Capture the cell that displays the provided text and extract its (X, Y) central coordinate. 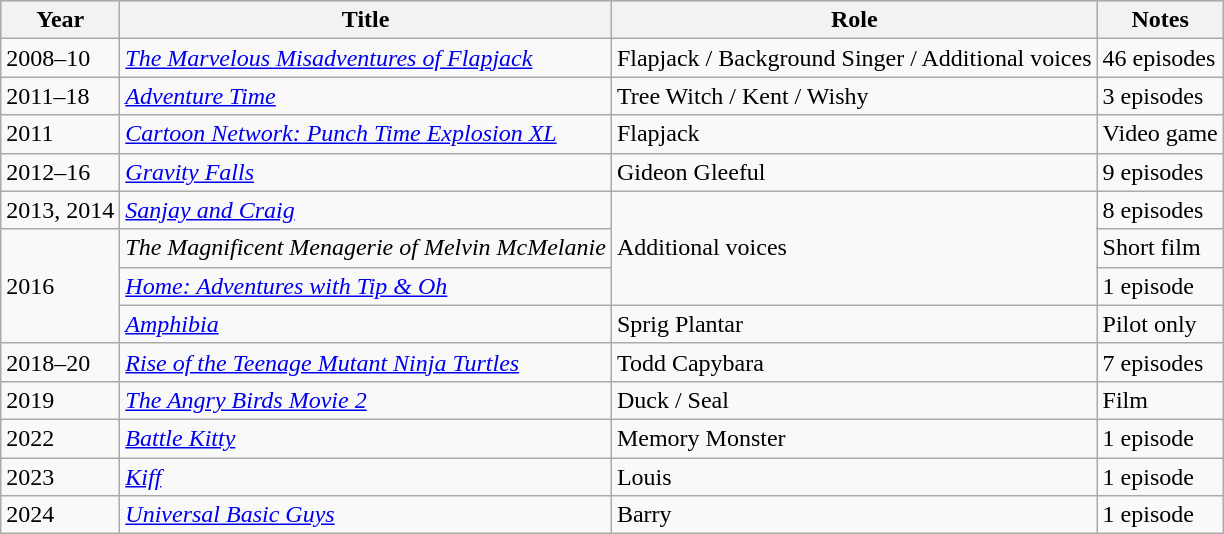
Title (366, 20)
Barry (854, 515)
Short film (1160, 248)
2011–18 (60, 96)
2018–20 (60, 362)
The Magnificent Menagerie of Melvin McMelanie (366, 248)
2012–16 (60, 172)
3 episodes (1160, 96)
Film (1160, 400)
Adventure Time (366, 96)
Notes (1160, 20)
2024 (60, 515)
Tree Witch / Kent / Wishy (854, 96)
Role (854, 20)
Video game (1160, 134)
7 episodes (1160, 362)
Duck / Seal (854, 400)
Sprig Plantar (854, 324)
8 episodes (1160, 210)
Rise of the Teenage Mutant Ninja Turtles (366, 362)
The Angry Birds Movie 2 (366, 400)
Year (60, 20)
Gideon Gleeful (854, 172)
Sanjay and Craig (366, 210)
2023 (60, 477)
Louis (854, 477)
2022 (60, 438)
Gravity Falls (366, 172)
Additional voices (854, 248)
Universal Basic Guys (366, 515)
Pilot only (1160, 324)
2016 (60, 286)
Home: Adventures with Tip & Oh (366, 286)
2013, 2014 (60, 210)
Kiff (366, 477)
Flapjack / Background Singer / Additional voices (854, 58)
Amphibia (366, 324)
46 episodes (1160, 58)
Flapjack (854, 134)
2019 (60, 400)
Battle Kitty (366, 438)
2008–10 (60, 58)
Memory Monster (854, 438)
9 episodes (1160, 172)
The Marvelous Misadventures of Flapjack (366, 58)
Cartoon Network: Punch Time Explosion XL (366, 134)
Todd Capybara (854, 362)
2011 (60, 134)
